Output the (X, Y) coordinate of the center of the cell containing the given text.  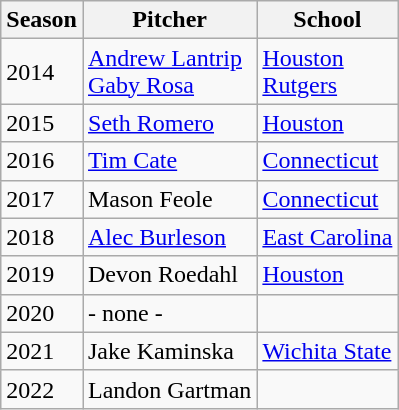
2020 (42, 313)
Landon Gartman (169, 389)
Seth Romero (169, 123)
2022 (42, 389)
2014 (42, 72)
2019 (42, 275)
- none - (169, 313)
Wichita State (328, 351)
School (328, 20)
2017 (42, 199)
Jake Kaminska (169, 351)
Pitcher (169, 20)
Alec Burleson (169, 237)
2021 (42, 351)
2018 (42, 237)
Mason Feole (169, 199)
Devon Roedahl (169, 275)
2015 (42, 123)
Andrew LantripGaby Rosa (169, 72)
Season (42, 20)
2016 (42, 161)
East Carolina (328, 237)
HoustonRutgers (328, 72)
Tim Cate (169, 161)
